Identify which cell holds the provided text, then report its [X, Y] central coordinate. 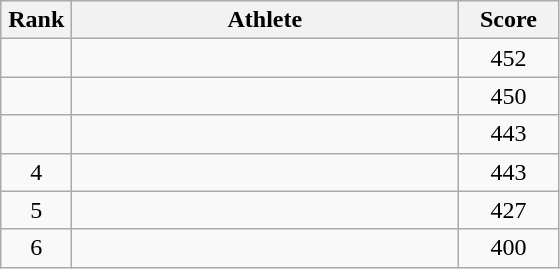
Score [508, 20]
Athlete [265, 20]
5 [36, 210]
Rank [36, 20]
427 [508, 210]
450 [508, 96]
6 [36, 248]
4 [36, 172]
452 [508, 58]
400 [508, 248]
